Return the [X, Y] coordinate for the center point of the cell that contains the specified text.  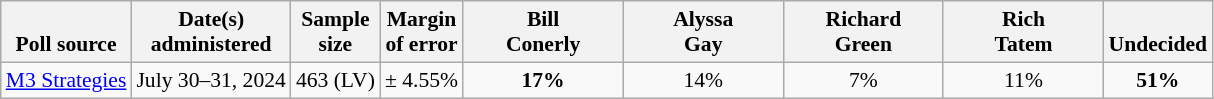
Undecided [1158, 32]
17% [543, 80]
M3 Strategies [66, 80]
Date(s)administered [210, 32]
Marginof error [422, 32]
AlyssaGay [703, 32]
RichTatem [1023, 32]
July 30–31, 2024 [210, 80]
7% [863, 80]
51% [1158, 80]
Poll source [66, 32]
Samplesize [336, 32]
BillConerly [543, 32]
11% [1023, 80]
14% [703, 80]
463 (LV) [336, 80]
RichardGreen [863, 32]
± 4.55% [422, 80]
